Return [X, Y] of the center of cell containing provided text 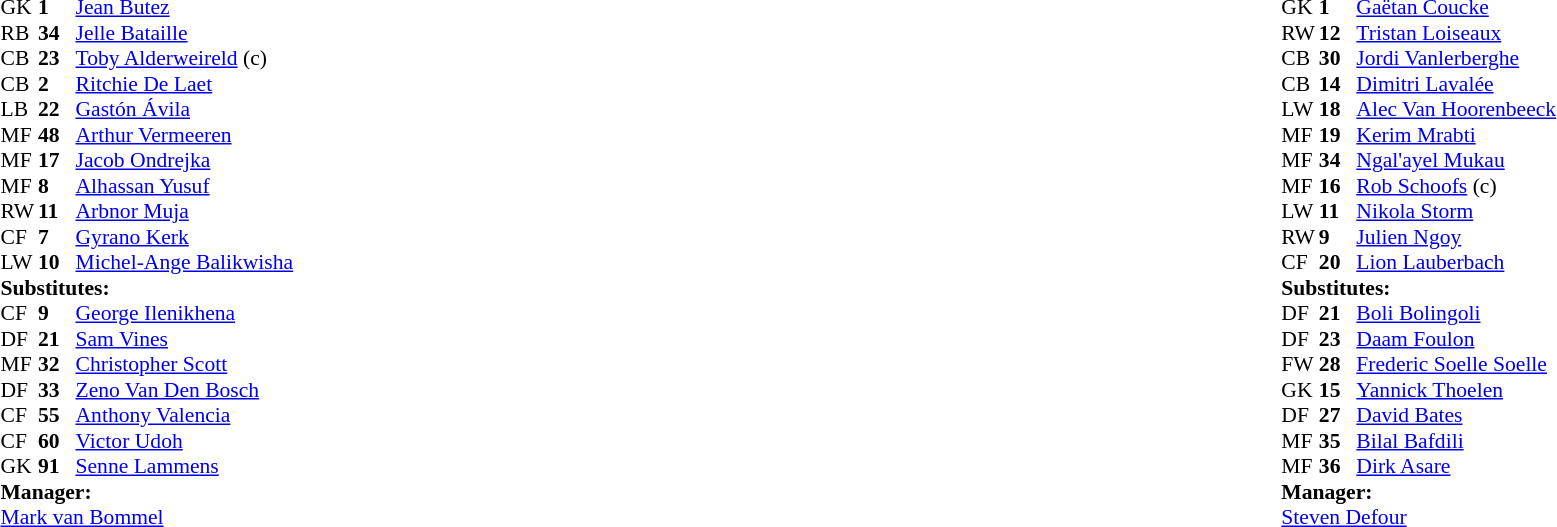
Toby Alderweireld (c) [185, 59]
30 [1338, 59]
Christopher Scott [185, 365]
Dimitri Lavalée [1456, 84]
Alec Van Hoorenbeeck [1456, 109]
Senne Lammens [185, 467]
Julien Ngoy [1456, 237]
36 [1338, 467]
33 [57, 390]
28 [1338, 365]
8 [57, 186]
16 [1338, 186]
Anthony Valencia [185, 415]
Arthur Vermeeren [185, 135]
David Bates [1456, 415]
48 [57, 135]
Gyrano Kerk [185, 237]
Michel-Ange Balikwisha [185, 263]
55 [57, 415]
Dirk Asare [1456, 467]
Jordi Vanlerberghe [1456, 59]
18 [1338, 109]
14 [1338, 84]
20 [1338, 263]
FW [1300, 365]
Jacob Ondrejka [185, 161]
Boli Bolingoli [1456, 313]
22 [57, 109]
2 [57, 84]
Ritchie De Laet [185, 84]
35 [1338, 441]
15 [1338, 390]
Gastón Ávila [185, 109]
7 [57, 237]
George Ilenikhena [185, 313]
Nikola Storm [1456, 211]
Kerim Mrabti [1456, 135]
Tristan Loiseaux [1456, 33]
32 [57, 365]
91 [57, 467]
Arbnor Muja [185, 211]
Sam Vines [185, 339]
Bilal Bafdili [1456, 441]
17 [57, 161]
Jelle Bataille [185, 33]
RB [19, 33]
19 [1338, 135]
Daam Foulon [1456, 339]
27 [1338, 415]
Frederic Soelle Soelle [1456, 365]
12 [1338, 33]
LB [19, 109]
Lion Lauberbach [1456, 263]
60 [57, 441]
Victor Udoh [185, 441]
Alhassan Yusuf [185, 186]
Yannick Thoelen [1456, 390]
10 [57, 263]
Ngal'ayel Mukau [1456, 161]
Rob Schoofs (c) [1456, 186]
Zeno Van Den Bosch [185, 390]
